Output the (x, y) coordinate of the center of the cell containing the given text.  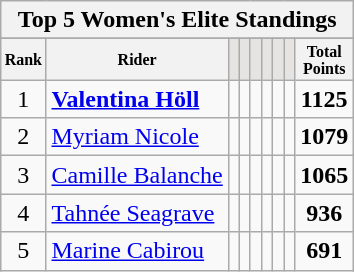
936 (324, 213)
Top 5 Women's Elite Standings (178, 20)
1125 (324, 99)
Marine Cabirou (137, 251)
Tahnée Seagrave (137, 213)
1065 (324, 175)
Valentina Höll (137, 99)
Rider (137, 60)
Myriam Nicole (137, 137)
1 (24, 99)
TotalPoints (324, 60)
2 (24, 137)
5 (24, 251)
4 (24, 213)
Rank (24, 60)
691 (324, 251)
1079 (324, 137)
Camille Balanche (137, 175)
3 (24, 175)
